Provide the (X, Y) coordinate of the cell's center where the given text is located.  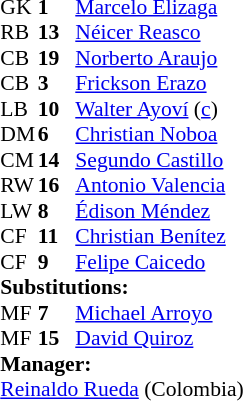
7 (57, 313)
Michael Arroyo (159, 313)
Segundo Castillo (159, 160)
David Quiroz (159, 339)
Norberto Araujo (159, 58)
9 (57, 262)
RB (19, 33)
14 (57, 160)
Manager: (122, 364)
6 (57, 135)
19 (57, 58)
Frickson Erazo (159, 83)
CM (19, 160)
Walter Ayoví (c) (159, 109)
DM (19, 135)
RW (19, 185)
Substitutions: (122, 287)
Antonio Valencia (159, 185)
Felipe Caicedo (159, 262)
11 (57, 237)
16 (57, 185)
LB (19, 109)
LW (19, 211)
15 (57, 339)
8 (57, 211)
Christian Benítez (159, 237)
13 (57, 33)
Édison Méndez (159, 211)
3 (57, 83)
Néicer Reasco (159, 33)
10 (57, 109)
Christian Noboa (159, 135)
